Pinpoint the cell where the given text exists, returning its [X, Y] midpoint coordinate. 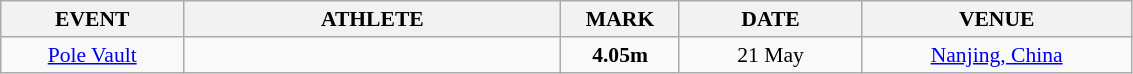
MARK [620, 19]
21 May [770, 55]
EVENT [92, 19]
DATE [770, 19]
4.05m [620, 55]
Nanjing, China [996, 55]
VENUE [996, 19]
Pole Vault [92, 55]
ATHLETE [372, 19]
